For the text-containing cell, return its midpoint in (X, Y) coordinate format. 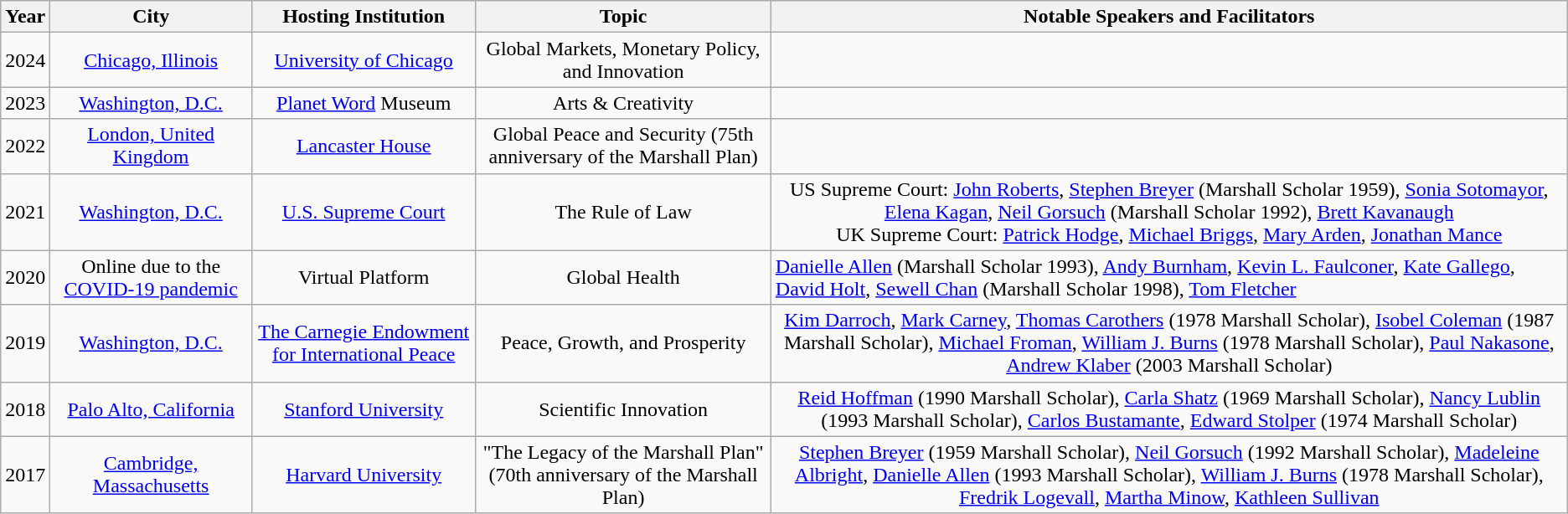
Cambridge, Massachusetts (151, 475)
Lancaster House (364, 146)
Scientific Innovation (623, 409)
Global Markets, Monetary Policy, and Innovation (623, 60)
Notable Speakers and Facilitators (1169, 17)
Global Peace and Security (75th anniversary of the Marshall Plan) (623, 146)
Arts & Creativity (623, 103)
Online due to the COVID-19 pandemic (151, 278)
2020 (25, 278)
Year (25, 17)
2023 (25, 103)
2017 (25, 475)
University of Chicago (364, 60)
Stanford University (364, 409)
The Rule of Law (623, 212)
Virtual Platform (364, 278)
Hosting Institution (364, 17)
2019 (25, 343)
U.S. Supreme Court (364, 212)
City (151, 17)
Peace, Growth, and Prosperity (623, 343)
Global Health (623, 278)
2024 (25, 60)
Planet Word Museum (364, 103)
London, United Kingdom (151, 146)
Topic (623, 17)
2018 (25, 409)
Danielle Allen (Marshall Scholar 1993), Andy Burnham, Kevin L. Faulconer, Kate Gallego, David Holt, Sewell Chan (Marshall Scholar 1998), Tom Fletcher (1169, 278)
2022 (25, 146)
Chicago, Illinois (151, 60)
Harvard University (364, 475)
"The Legacy of the Marshall Plan" (70th anniversary of the Marshall Plan) (623, 475)
Palo Alto, California (151, 409)
The Carnegie Endowment for International Peace (364, 343)
2021 (25, 212)
